Search for the cell housing the specified text and yield its (x, y) center coordinate. 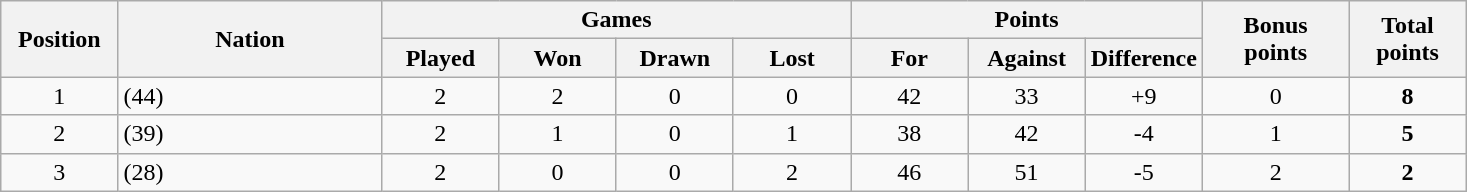
Won (558, 58)
Difference (1144, 58)
Points (1027, 20)
46 (910, 172)
51 (1026, 172)
Position (60, 39)
Lost (792, 58)
For (910, 58)
38 (910, 134)
Bonuspoints (1276, 39)
3 (60, 172)
Drawn (674, 58)
Against (1026, 58)
8 (1408, 96)
5 (1408, 134)
Totalpoints (1408, 39)
Games (616, 20)
-4 (1144, 134)
(44) (250, 96)
(39) (250, 134)
+9 (1144, 96)
33 (1026, 96)
-5 (1144, 172)
Nation (250, 39)
Played (440, 58)
(28) (250, 172)
